Return the [X, Y] coordinate for the center point of the cell that contains the specified text.  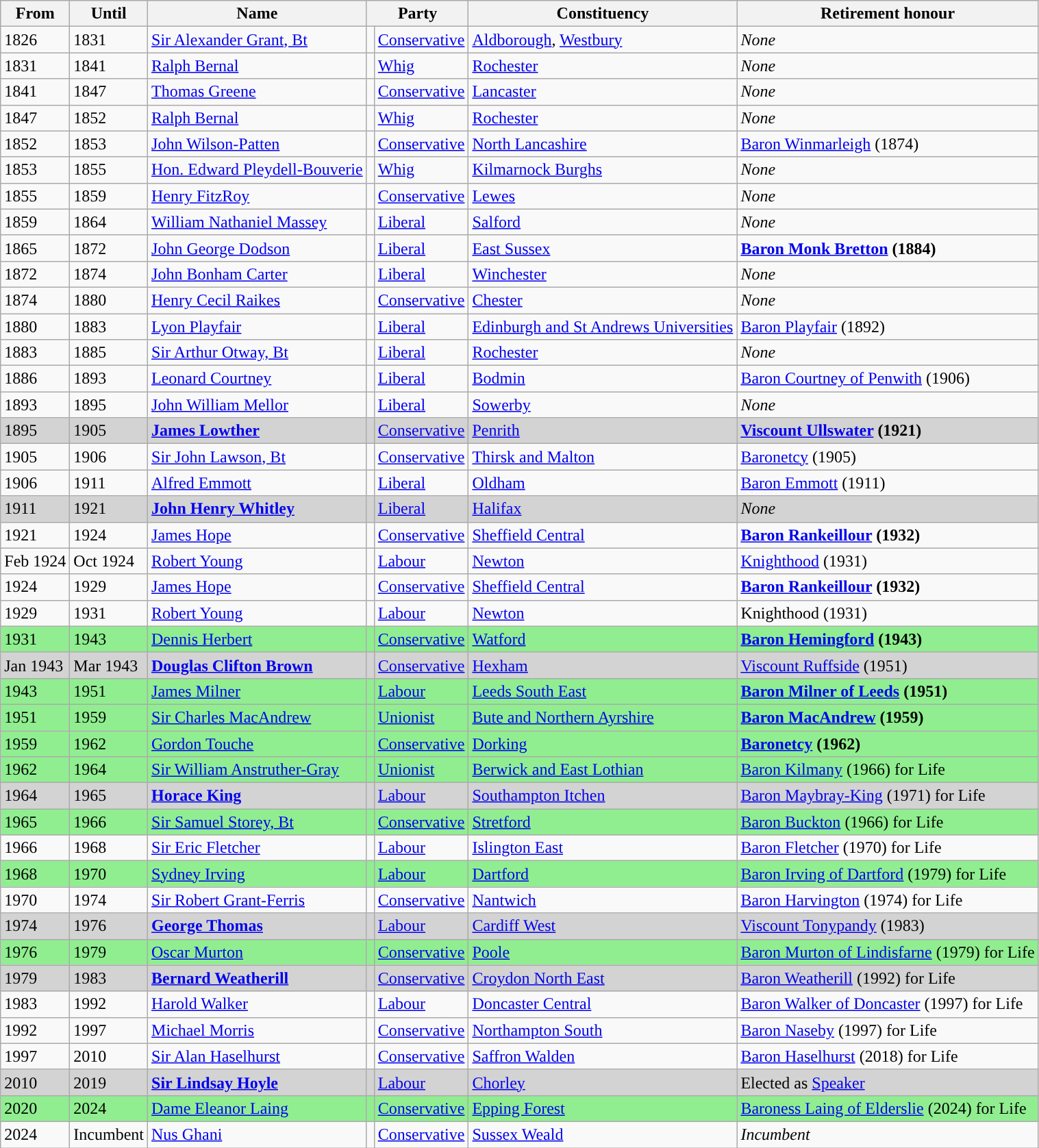
Lyon Playfair [258, 327]
Aldborough, Westbury [603, 40]
Constituency [603, 14]
1865 [36, 248]
Baron Naseby (1997) for Life [888, 1030]
Baron Milner of Leeds (1951) [888, 691]
Jan 1943 [36, 665]
North Lancashire [603, 144]
Baron Monk Bretton (1884) [888, 248]
John Wilson-Patten [258, 144]
Baron Winmarleigh (1874) [888, 144]
Baronetcy (1962) [888, 743]
Henry FitzRoy [258, 196]
Lewes [603, 196]
George Thomas [258, 926]
Sussex Weald [603, 1134]
Baron Kilmany (1966) for Life [888, 770]
Nus Ghani [258, 1134]
Retirement honour [888, 14]
Watford [603, 639]
Baron MacAndrew (1959) [888, 717]
Viscount Ruffside (1951) [888, 665]
East Sussex [603, 248]
1864 [109, 222]
Salford [603, 222]
Sir John Lawson, Bt [258, 457]
Horace King [258, 796]
Michael Morris [258, 1030]
Mar 1943 [109, 665]
Gordon Touche [258, 743]
James Milner [258, 691]
Epping Forest [603, 1108]
Sir Robert Grant-Ferris [258, 900]
Poole [603, 952]
Chester [603, 300]
Baron Weatherill (1992) for Life [888, 978]
1826 [36, 40]
Baron Emmott (1911) [888, 483]
Sir Alan Haselhurst [258, 1056]
Winchester [603, 274]
Leonard Courtney [258, 379]
Baron Courtney of Penwith (1906) [888, 379]
Sir Arthur Otway, Bt [258, 353]
Party [418, 14]
Thirsk and Malton [603, 457]
Sir Samuel Storey, Bt [258, 822]
2020 [36, 1108]
Baroness Laing of Elderslie (2024) for Life [888, 1108]
Baron Irving of Dartford (1979) for Life [888, 874]
John Bonham Carter [258, 274]
Viscount Tonypandy (1983) [888, 926]
Thomas Greene [258, 92]
James Lowther [258, 431]
Douglas Clifton Brown [258, 665]
Hon. Edward Pleydell-Bouverie [258, 170]
Bernard Weatherill [258, 978]
Saffron Walden [603, 1056]
Kilmarnock Burghs [603, 170]
Dorking [603, 743]
Sowerby [603, 405]
Until [109, 14]
Oldham [603, 483]
Bodmin [603, 379]
Sydney Irving [258, 874]
Penrith [603, 431]
Nantwich [603, 900]
Viscount Ullswater (1921) [888, 431]
Dame Eleanor Laing [258, 1108]
Leeds South East [603, 691]
Sir Charles MacAndrew [258, 717]
Baron Walker of Doncaster (1997) for Life [888, 1004]
Stretford [603, 822]
Oct 1924 [109, 561]
Baron Hemingford (1943) [888, 639]
Sir Alexander Grant, Bt [258, 40]
Cardiff West [603, 926]
Baron Murton of Lindisfarne (1979) for Life [888, 952]
Henry Cecil Raikes [258, 300]
Feb 1924 [36, 561]
John Henry Whitley [258, 509]
Sir Eric Fletcher [258, 848]
1885 [109, 353]
Bute and Northern Ayrshire [603, 717]
Chorley [603, 1082]
From [36, 14]
Alfred Emmott [258, 483]
John William Mellor [258, 405]
Southampton Itchen [603, 796]
1886 [36, 379]
Harold Walker [258, 1004]
Sir Lindsay Hoyle [258, 1082]
Croydon North East [603, 978]
Baronetcy (1905) [888, 457]
Baron Buckton (1966) for Life [888, 822]
Berwick and East Lothian [603, 770]
Northampton South [603, 1030]
Hexham [603, 665]
Dartford [603, 874]
Lancaster [603, 92]
2019 [109, 1082]
Baron Harvington (1974) for Life [888, 900]
Name [258, 14]
Edinburgh and St Andrews Universities [603, 327]
Baron Maybray-King (1971) for Life [888, 796]
William Nathaniel Massey [258, 222]
Doncaster Central [603, 1004]
Baron Haselhurst (2018) for Life [888, 1056]
Islington East [603, 848]
John George Dodson [258, 248]
Sir William Anstruther-Gray [258, 770]
Oscar Murton [258, 952]
Baron Playfair (1892) [888, 327]
Dennis Herbert [258, 639]
Halifax [603, 509]
Elected as Speaker [888, 1082]
Baron Fletcher (1970) for Life [888, 848]
